Extract the (X, Y) coordinate from the center of the cell holding the provided text.  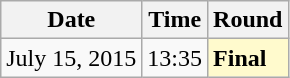
July 15, 2015 (72, 58)
Time (175, 20)
Round (248, 20)
13:35 (175, 58)
Date (72, 20)
Final (248, 58)
